Determine the [X, Y] coordinate at the center of the cell enclosing the given text.  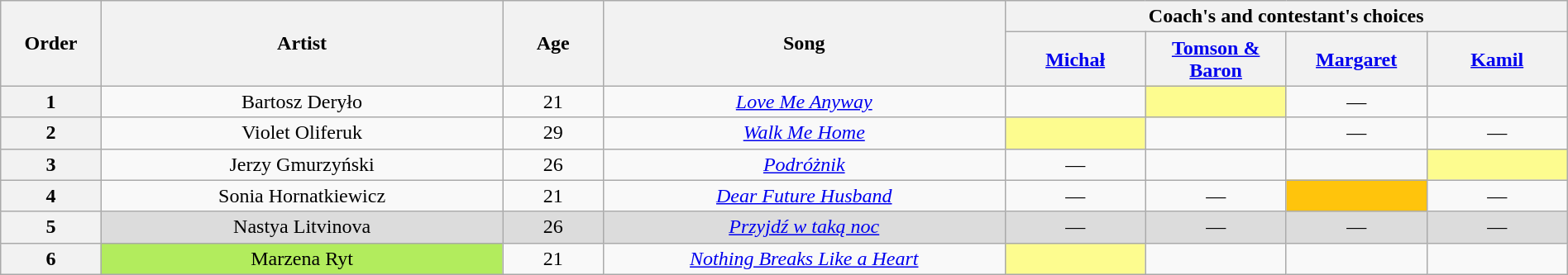
Jerzy Gmurzyński [302, 164]
29 [552, 133]
Dear Future Husband [804, 196]
Tomson & Baron [1216, 59]
Nastya Litvinova [302, 227]
6 [51, 258]
Artist [302, 43]
Song [804, 43]
2 [51, 133]
4 [51, 196]
3 [51, 164]
Love Me Anyway [804, 102]
Sonia Hornatkiewicz [302, 196]
Marzena Ryt [302, 258]
Walk Me Home [804, 133]
1 [51, 102]
Margaret [1356, 59]
Podróżnik [804, 164]
Coach's and contestant's choices [1286, 17]
Age [552, 43]
Michał [1075, 59]
Nothing Breaks Like a Heart [804, 258]
Bartosz Deryło [302, 102]
Kamil [1497, 59]
Order [51, 43]
Przyjdź w taką noc [804, 227]
Violet Oliferuk [302, 133]
5 [51, 227]
